Return (x, y) of the center of cell containing provided text 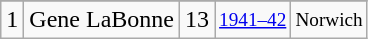
Norwich (329, 20)
1941–42 (253, 20)
Gene LaBonne (102, 20)
1 (12, 20)
13 (196, 20)
